Output the [X, Y] coordinate of the center of the cell containing the given text.  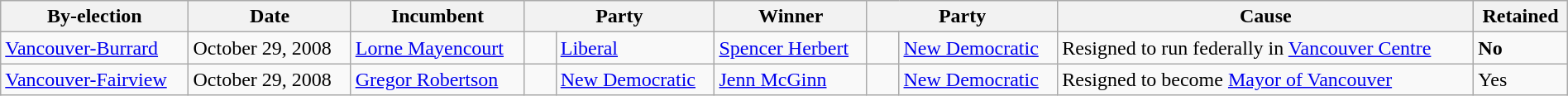
Liberal [635, 48]
Gregor Robertson [437, 79]
Vancouver-Fairview [94, 79]
Vancouver-Burrard [94, 48]
By-election [94, 17]
Cause [1265, 17]
Winner [791, 17]
Date [270, 17]
Jenn McGinn [791, 79]
Retained [1520, 17]
No [1520, 48]
Resigned to become Mayor of Vancouver [1265, 79]
Lorne Mayencourt [437, 48]
Incumbent [437, 17]
Resigned to run federally in Vancouver Centre [1265, 48]
Yes [1520, 79]
Spencer Herbert [791, 48]
